For the text-containing cell, return its midpoint in [X, Y] coordinate format. 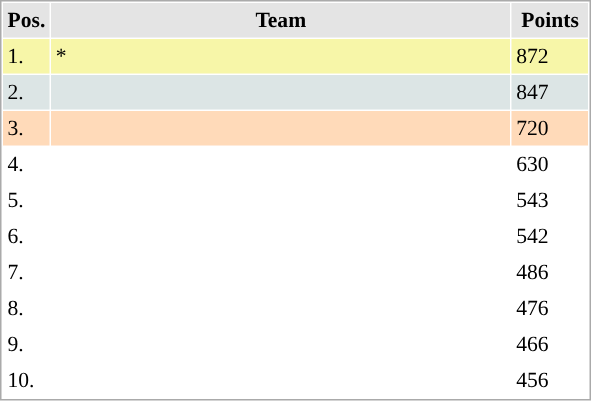
9. [26, 344]
* [280, 56]
8. [26, 308]
476 [550, 308]
720 [550, 128]
3. [26, 128]
847 [550, 92]
7. [26, 272]
486 [550, 272]
Pos. [26, 20]
Points [550, 20]
4. [26, 164]
10. [26, 380]
6. [26, 236]
1. [26, 56]
542 [550, 236]
Team [280, 20]
5. [26, 200]
543 [550, 200]
466 [550, 344]
456 [550, 380]
2. [26, 92]
872 [550, 56]
630 [550, 164]
